Scan for the cell matching the given text and deliver its [X, Y] coordinate at center. 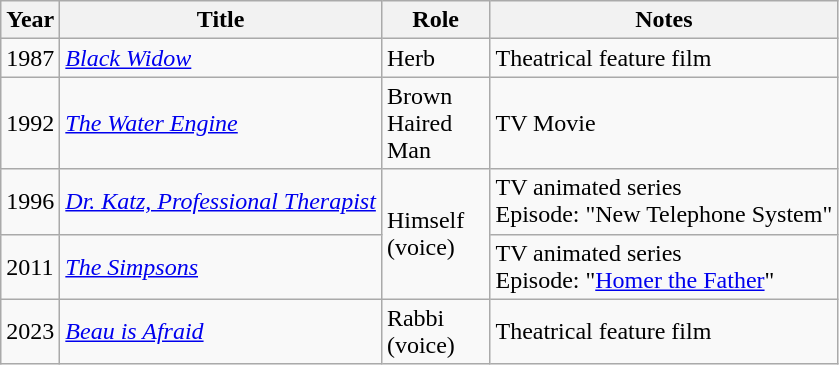
Title [221, 20]
Dr. Katz, Professional Therapist [221, 202]
TV Movie [664, 123]
1992 [30, 123]
TV animated seriesEpisode: "New Telephone System" [664, 202]
Beau is Afraid [221, 332]
Himself (voice) [436, 234]
2023 [30, 332]
Year [30, 20]
TV animated seriesEpisode: "Homer the Father" [664, 266]
Notes [664, 20]
Black Widow [221, 58]
1996 [30, 202]
Herb [436, 58]
1987 [30, 58]
The Water Engine [221, 123]
Rabbi (voice) [436, 332]
2011 [30, 266]
The Simpsons [221, 266]
Role [436, 20]
Brown Haired Man [436, 123]
